Search for the cell housing the specified text and yield its [x, y] center coordinate. 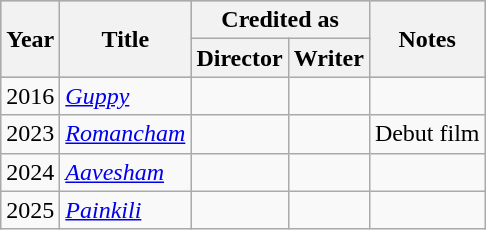
2023 [30, 134]
Year [30, 39]
Painkili [126, 210]
Director [240, 58]
Notes [427, 39]
2025 [30, 210]
Title [126, 39]
2024 [30, 172]
Romancham [126, 134]
Writer [328, 58]
Guppy [126, 96]
2016 [30, 96]
Credited as [280, 20]
Debut film [427, 134]
Aavesham [126, 172]
